Capture the cell that displays the provided text and extract its [X, Y] central coordinate. 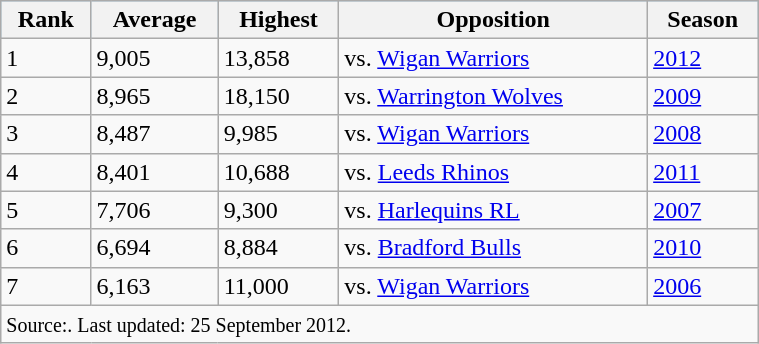
2009 [703, 96]
8,487 [154, 134]
Rank [46, 20]
2011 [703, 172]
11,000 [278, 286]
2006 [703, 286]
5 [46, 210]
1 [46, 58]
2012 [703, 58]
9,300 [278, 210]
8,965 [154, 96]
2010 [703, 248]
7,706 [154, 210]
6 [46, 248]
9,005 [154, 58]
vs. Leeds Rhinos [494, 172]
4 [46, 172]
vs. Bradford Bulls [494, 248]
6,163 [154, 286]
8,401 [154, 172]
7 [46, 286]
3 [46, 134]
8,884 [278, 248]
Opposition [494, 20]
18,150 [278, 96]
9,985 [278, 134]
Highest [278, 20]
13,858 [278, 58]
2008 [703, 134]
vs. Warrington Wolves [494, 96]
2 [46, 96]
6,694 [154, 248]
Source:. Last updated: 25 September 2012. [380, 324]
10,688 [278, 172]
vs. Harlequins RL [494, 210]
Season [703, 20]
Average [154, 20]
2007 [703, 210]
